Determine the [x, y] coordinate at the center of the cell enclosing the given text.  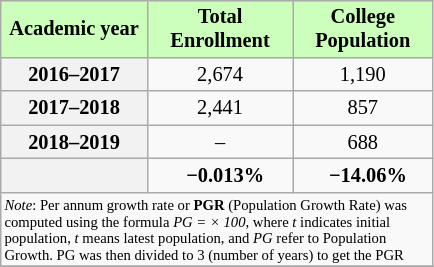
– [220, 142]
2,674 [220, 75]
2016–2017 [74, 75]
1,190 [363, 75]
CollegePopulation [363, 29]
−14.06% [363, 176]
688 [363, 142]
857 [363, 108]
TotalEnrollment [220, 29]
−0.013% [220, 176]
2018–2019 [74, 142]
2,441 [220, 108]
2017–2018 [74, 108]
Academic year [74, 29]
